For the text-containing cell, return its midpoint in [x, y] coordinate format. 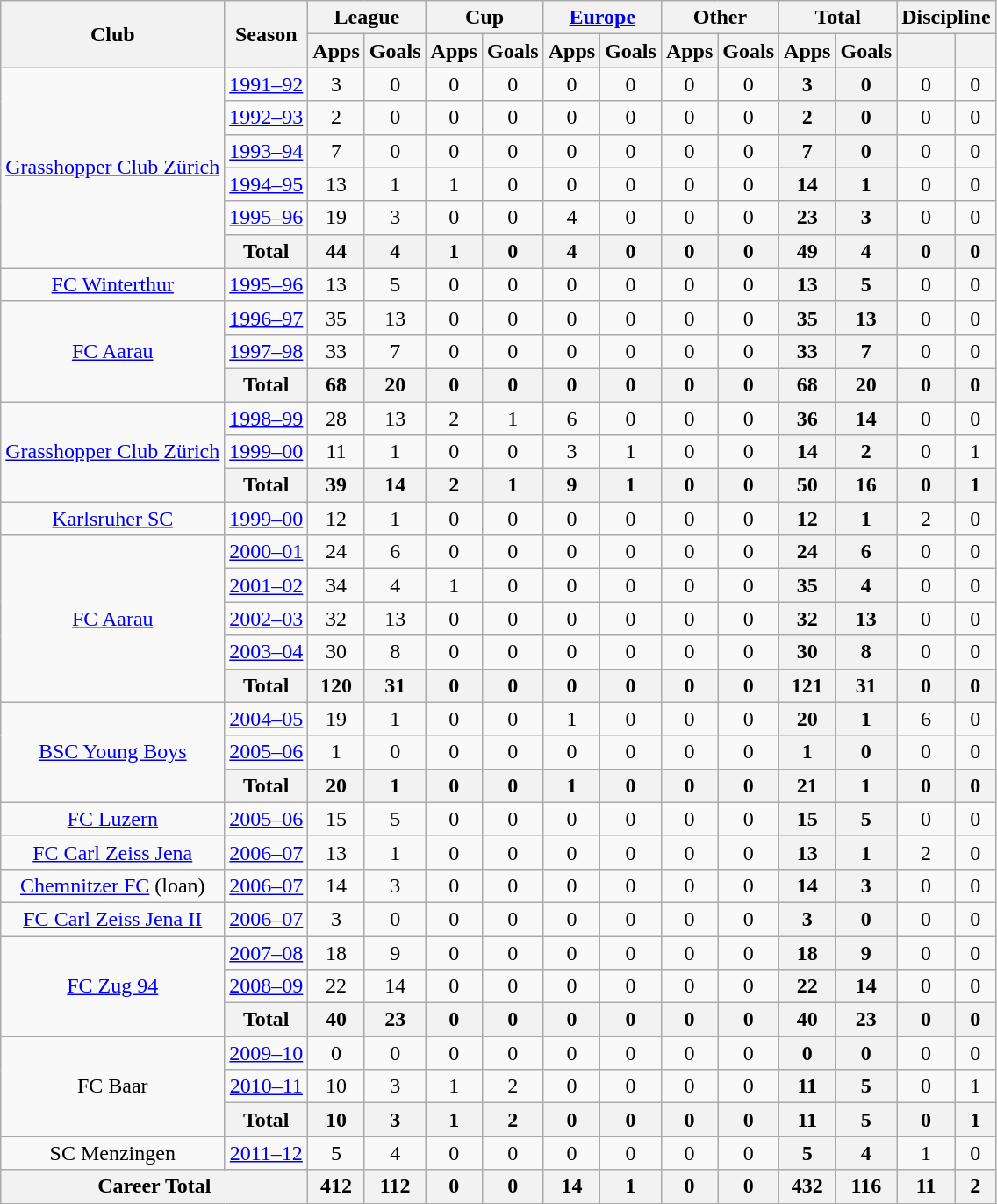
2001–02 [267, 585]
FC Winterthur [112, 284]
432 [807, 1186]
Other [720, 18]
116 [866, 1186]
2004–05 [267, 719]
1997–98 [267, 351]
120 [336, 685]
1994–95 [267, 184]
Karlsruher SC [112, 519]
FC Carl Zeiss Jena II [112, 919]
2011–12 [267, 1153]
League [367, 18]
FC Zug 94 [112, 985]
2000–01 [267, 552]
50 [807, 485]
Club [112, 34]
SC Menzingen [112, 1153]
1998–99 [267, 419]
2002–03 [267, 619]
28 [336, 419]
36 [807, 419]
Chemnitzer FC (loan) [112, 885]
Europe [602, 18]
112 [395, 1186]
2010–11 [267, 1086]
16 [866, 485]
49 [807, 251]
Season [267, 34]
FC Baar [112, 1086]
2008–09 [267, 986]
BSC Young Boys [112, 752]
2007–08 [267, 952]
1991–92 [267, 84]
Cup [484, 18]
FC Luzern [112, 819]
1992–93 [267, 118]
34 [336, 585]
FC Carl Zeiss Jena [112, 852]
2003–04 [267, 652]
44 [336, 251]
412 [336, 1186]
21 [807, 785]
Career Total [154, 1186]
39 [336, 485]
1996–97 [267, 318]
121 [807, 685]
1993–94 [267, 151]
2009–10 [267, 1053]
Discipline [946, 18]
